Return [x, y] of the center of cell containing provided text 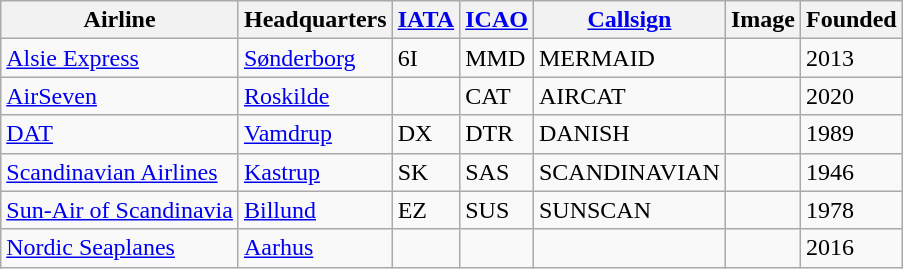
2013 [851, 58]
Headquarters [315, 20]
MMD [497, 58]
DAT [120, 134]
Kastrup [315, 172]
Sønderborg [315, 58]
DANISH [629, 134]
SAS [497, 172]
SUS [497, 210]
IATA [426, 20]
MERMAID [629, 58]
EZ [426, 210]
Alsie Express [120, 58]
1989 [851, 134]
2020 [851, 96]
6I [426, 58]
Image [762, 20]
Roskilde [315, 96]
Airline [120, 20]
Aarhus [315, 248]
CAT [497, 96]
Founded [851, 20]
Nordic Seaplanes [120, 248]
Callsign [629, 20]
Scandinavian Airlines [120, 172]
SK [426, 172]
ICAO [497, 20]
SUNSCAN [629, 210]
AirSeven [120, 96]
DX [426, 134]
Vamdrup [315, 134]
1978 [851, 210]
Sun-Air of Scandinavia [120, 210]
Billund [315, 210]
AIRCAT [629, 96]
DTR [497, 134]
SCANDINAVIAN [629, 172]
2016 [851, 248]
1946 [851, 172]
